Return [x, y] of the center of cell containing provided text 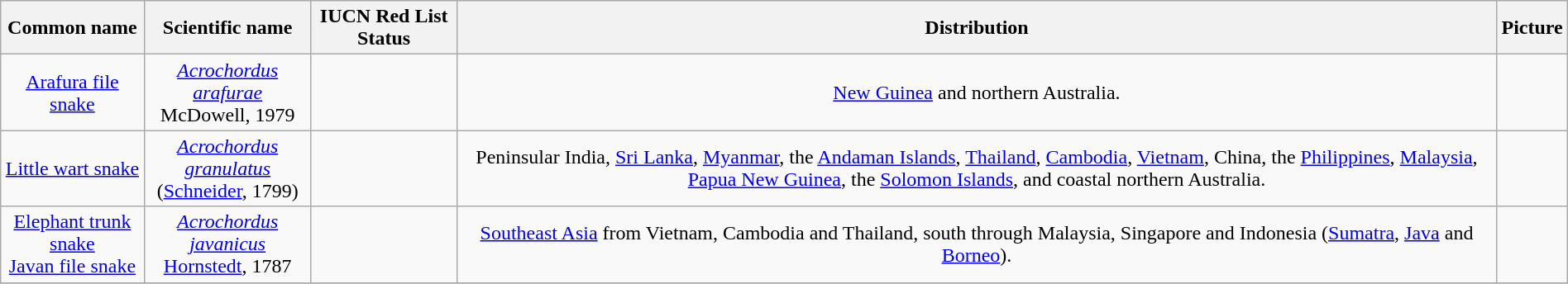
Scientific name [227, 28]
Little wart snake [73, 168]
Picture [1532, 28]
IUCN Red List Status [384, 28]
Common name [73, 28]
Southeast Asia from Vietnam, Cambodia and Thailand, south through Malaysia, Singapore and Indonesia (Sumatra, Java and Borneo). [977, 244]
New Guinea and northern Australia. [977, 92]
Acrochordus arafurae McDowell, 1979 [227, 92]
Acrochordus javanicus Hornstedt, 1787 [227, 244]
Elephant trunk snakeJavan file snake [73, 244]
Arafura file snake [73, 92]
Distribution [977, 28]
Acrochordus granulatus (Schneider, 1799) [227, 168]
